Return the [X, Y] coordinate for the center point of the cell that contains the specified text.  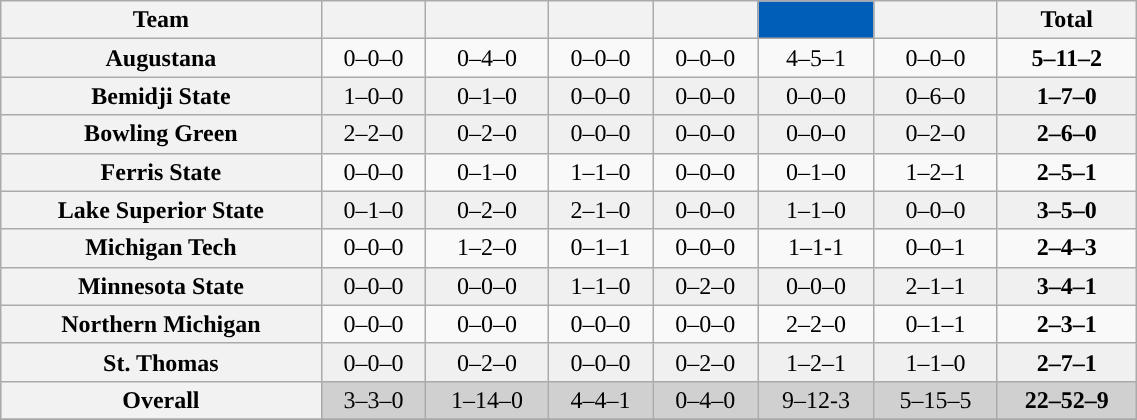
2–6–0 [1067, 134]
2–3–1 [1067, 324]
2–1–0 [600, 210]
Minnesota State [161, 286]
2–1–1 [935, 286]
4–4–1 [600, 400]
1–14–0 [487, 400]
St. Thomas [161, 362]
Lake Superior State [161, 210]
3–5–0 [1067, 210]
5–11–2 [1067, 58]
9–12-3 [816, 400]
0–0–1 [935, 248]
1–7–0 [1067, 96]
22–52–9 [1067, 400]
3–4–1 [1067, 286]
Total [1067, 20]
3–3–0 [374, 400]
5–15–5 [935, 400]
Ferris State [161, 172]
0–6–0 [935, 96]
Augustana [161, 58]
Michigan Tech [161, 248]
2–4–3 [1067, 248]
Team [161, 20]
2–7–1 [1067, 362]
4–5–1 [816, 58]
1–1-1 [816, 248]
Bowling Green [161, 134]
Bemidji State [161, 96]
1–2–0 [487, 248]
1–0–0 [374, 96]
Northern Michigan [161, 324]
2–5–1 [1067, 172]
Overall [161, 400]
